Detect which cell encompasses the target text, then output its [x, y] center coordinate. 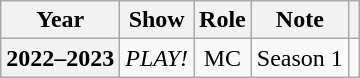
Show [157, 20]
Role [223, 20]
MC [223, 58]
PLAY! [157, 58]
Season 1 [300, 58]
2022–2023 [60, 58]
Year [60, 20]
Note [300, 20]
